Capture the cell that displays the provided text and extract its (X, Y) central coordinate. 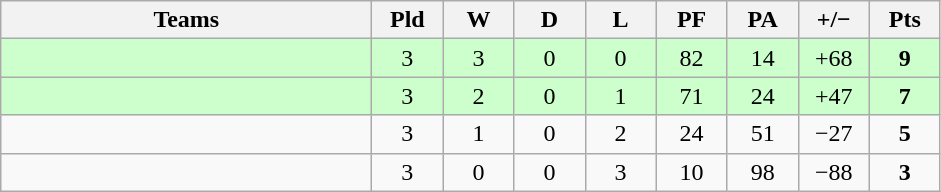
W (478, 20)
L (620, 20)
10 (692, 172)
+/− (834, 20)
82 (692, 58)
+68 (834, 58)
−27 (834, 134)
51 (762, 134)
5 (904, 134)
71 (692, 96)
Pts (904, 20)
D (550, 20)
14 (762, 58)
7 (904, 96)
9 (904, 58)
Teams (186, 20)
PA (762, 20)
+47 (834, 96)
98 (762, 172)
−88 (834, 172)
PF (692, 20)
Pld (408, 20)
